Scan for the cell matching the given text and deliver its [X, Y] coordinate at center. 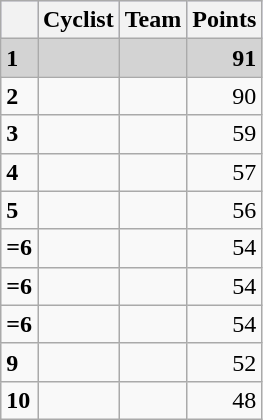
Team [153, 20]
59 [224, 134]
91 [224, 58]
2 [20, 96]
Points [224, 20]
3 [20, 134]
48 [224, 400]
1 [20, 58]
9 [20, 362]
10 [20, 400]
Cyclist [79, 20]
5 [20, 210]
90 [224, 96]
52 [224, 362]
57 [224, 172]
4 [20, 172]
56 [224, 210]
